Search for the cell housing the specified text and yield its (x, y) center coordinate. 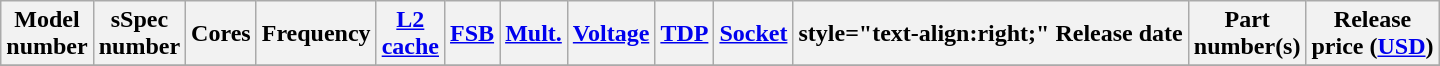
style="text-align:right;" Release date (990, 34)
sSpecnumber (139, 34)
Partnumber(s) (1247, 34)
L2cache (410, 34)
Cores (222, 34)
Modelnumber (47, 34)
TDP (684, 34)
Voltage (611, 34)
FSB (472, 34)
Socket (754, 34)
Releaseprice (USD) (1372, 34)
Mult. (534, 34)
Frequency (316, 34)
